Extract the [X, Y] coordinate from the center of the cell holding the provided text.  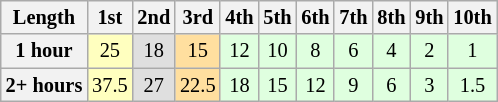
22.5 [198, 85]
Length [44, 17]
1st [110, 17]
10 [277, 51]
2+ hours [44, 85]
8 [315, 51]
8th [391, 17]
1 hour [44, 51]
4th [239, 17]
1 [472, 51]
7th [353, 17]
10th [472, 17]
3rd [198, 17]
2nd [154, 17]
4 [391, 51]
6th [315, 17]
27 [154, 85]
2 [429, 51]
37.5 [110, 85]
1.5 [472, 85]
5th [277, 17]
9 [353, 85]
9th [429, 17]
3 [429, 85]
25 [110, 51]
